Pinpoint the cell where the given text exists, returning its [x, y] midpoint coordinate. 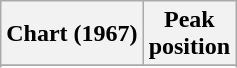
Chart (1967) [72, 34]
Peakposition [189, 34]
